From the cell containing the given text, extract its center point as (x, y) coordinate. 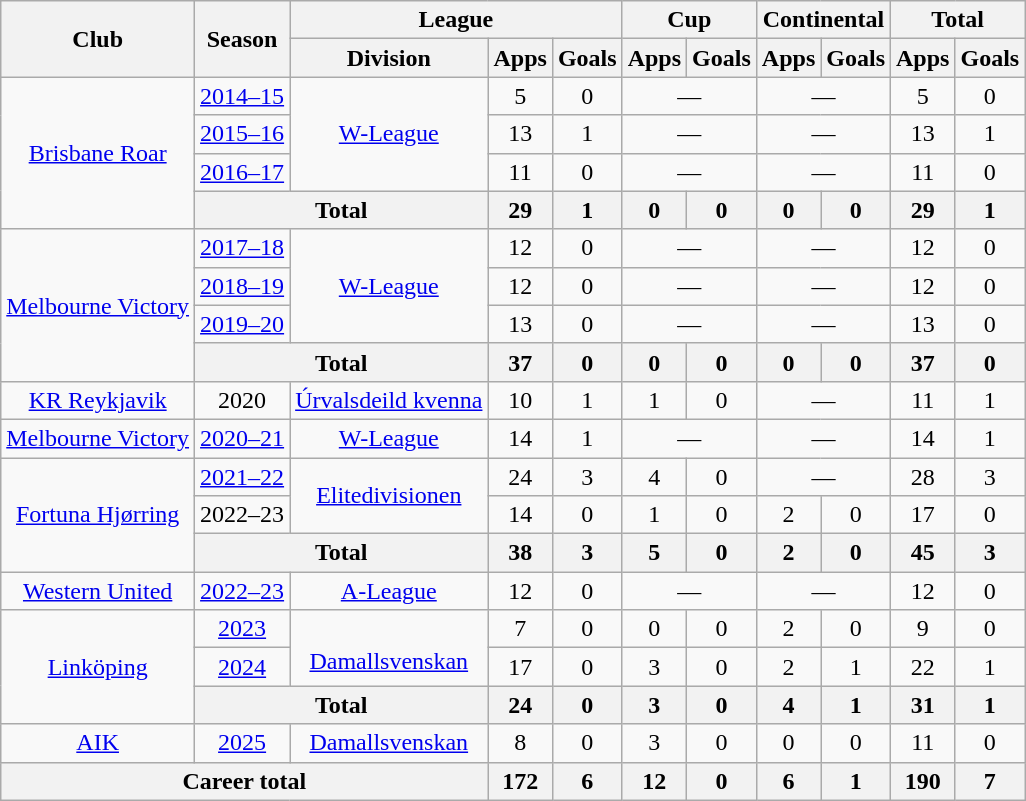
10 (520, 400)
2014–15 (242, 96)
8 (520, 743)
2024 (242, 667)
Continental (823, 20)
Fortuna Hjørring (98, 515)
2020–21 (242, 438)
2017–18 (242, 248)
Western United (98, 591)
2023 (242, 629)
A-League (389, 591)
Division (389, 58)
Career total (244, 781)
2020 (242, 400)
38 (520, 553)
Club (98, 39)
Linköping (98, 667)
28 (923, 477)
Cup (689, 20)
2019–20 (242, 324)
190 (923, 781)
22 (923, 667)
31 (923, 705)
9 (923, 629)
Brisbane Roar (98, 153)
172 (520, 781)
2018–19 (242, 286)
Elitedivisionen (389, 496)
Season (242, 39)
AIK (98, 743)
KR Reykjavik (98, 400)
League (456, 20)
Úrvalsdeild kvenna (389, 400)
2025 (242, 743)
2016–17 (242, 172)
2015–16 (242, 134)
45 (923, 553)
2021–22 (242, 477)
